Provide the [x, y] coordinate of the cell's center where the given text is located.  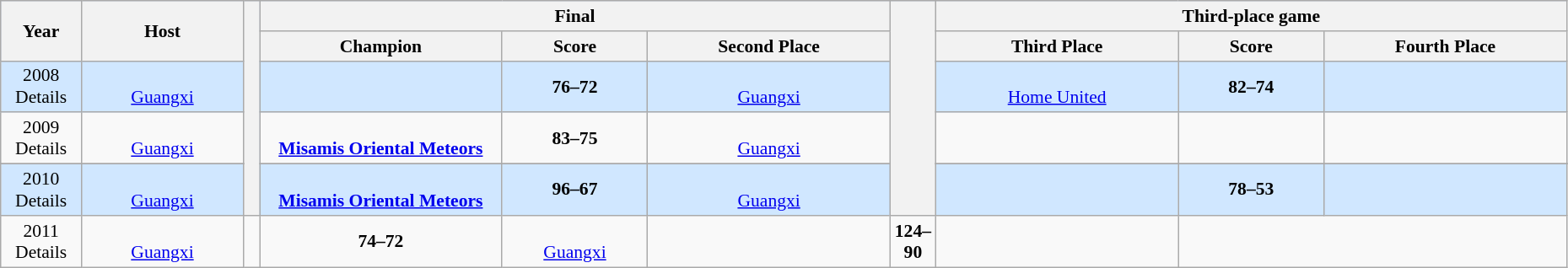
Champion [381, 46]
83–75 [575, 138]
Year [41, 30]
2008 Details [41, 86]
96–67 [575, 190]
Home United [1057, 86]
Second Place [769, 46]
76–72 [575, 86]
78–53 [1252, 190]
Host [163, 30]
2010 Details [41, 190]
Third-place game [1251, 16]
82–74 [1252, 86]
2009 Details [41, 138]
124–90 [913, 241]
Fourth Place [1446, 46]
Third Place [1057, 46]
2011 Details [41, 241]
74–72 [381, 241]
Final [575, 16]
